Search for the cell housing the specified text and yield its (x, y) center coordinate. 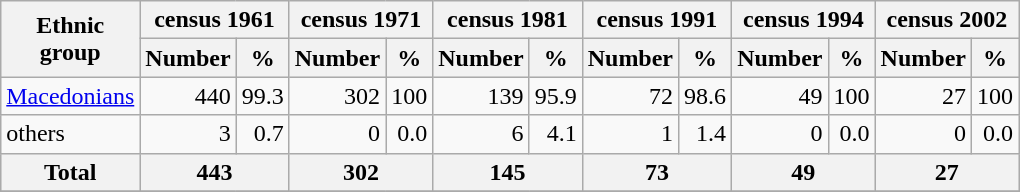
Ethnicgroup (70, 39)
census 1971 (360, 20)
Macedonians (70, 96)
440 (188, 96)
0.7 (262, 134)
others (70, 134)
95.9 (556, 96)
443 (214, 172)
census 1981 (508, 20)
3 (188, 134)
1 (630, 134)
98.6 (706, 96)
73 (656, 172)
99.3 (262, 96)
145 (508, 172)
census 2002 (946, 20)
6 (481, 134)
census 1991 (656, 20)
census 1961 (214, 20)
72 (630, 96)
census 1994 (804, 20)
1.4 (706, 134)
Total (70, 172)
139 (481, 96)
4.1 (556, 134)
